For the text-containing cell, return its midpoint in [X, Y] coordinate format. 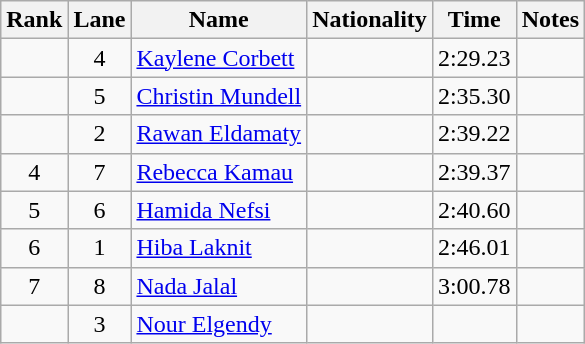
Hamida Nefsi [219, 210]
1 [100, 248]
2:35.30 [474, 96]
Nour Elgendy [219, 324]
2:29.23 [474, 58]
2:40.60 [474, 210]
3:00.78 [474, 286]
Nationality [370, 20]
2:39.22 [474, 134]
Hiba Laknit [219, 248]
Rank [34, 20]
2:46.01 [474, 248]
3 [100, 324]
Notes [550, 20]
2 [100, 134]
Rebecca Kamau [219, 172]
Kaylene Corbett [219, 58]
Lane [100, 20]
Time [474, 20]
Christin Mundell [219, 96]
Name [219, 20]
Rawan Eldamaty [219, 134]
Nada Jalal [219, 286]
8 [100, 286]
2:39.37 [474, 172]
